Scan for the cell matching the given text and deliver its (x, y) coordinate at center. 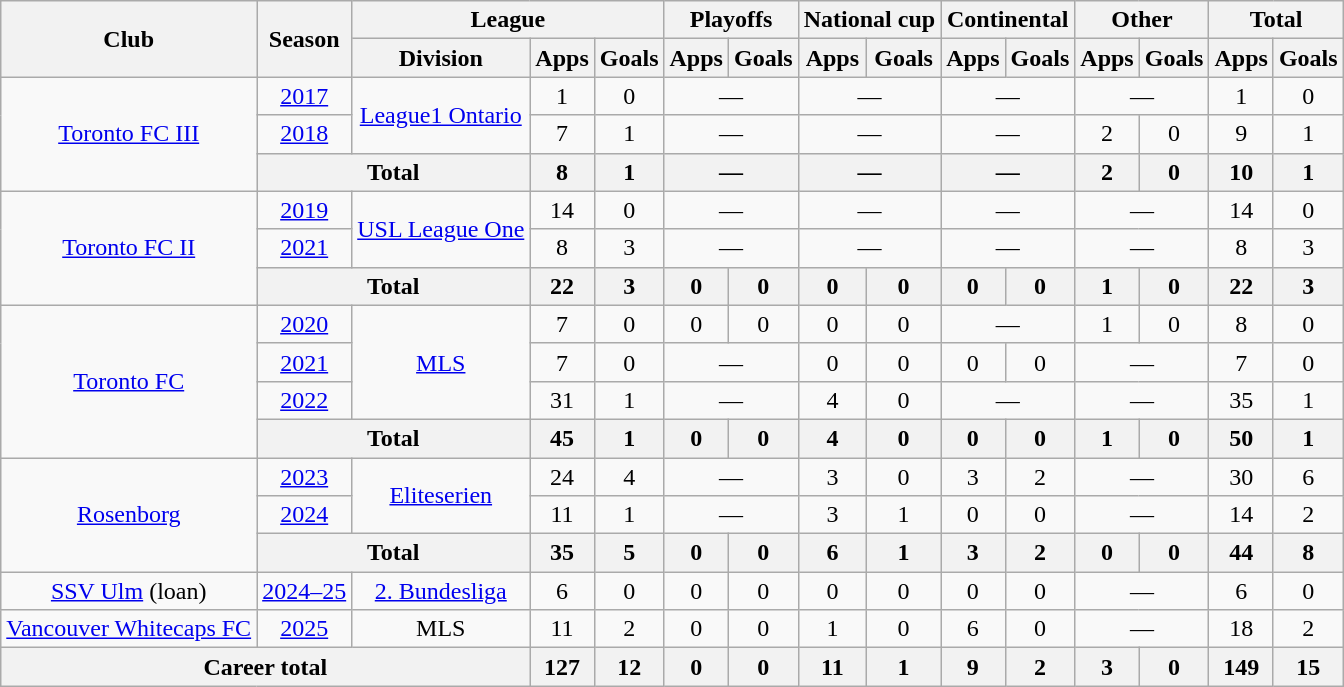
2025 (304, 629)
SSV Ulm (loan) (129, 591)
15 (1308, 667)
50 (1241, 438)
2. Bundesliga (441, 591)
USL League One (441, 229)
2024 (304, 515)
Other (1142, 20)
44 (1241, 553)
Toronto FC (129, 381)
2022 (304, 400)
2017 (304, 96)
31 (562, 400)
12 (629, 667)
Continental (1008, 20)
League (508, 20)
Season (304, 39)
2019 (304, 210)
45 (562, 438)
2023 (304, 477)
2018 (304, 134)
Division (441, 58)
Toronto FC III (129, 134)
5 (629, 553)
Career total (266, 667)
Club (129, 39)
2020 (304, 324)
Vancouver Whitecaps FC (129, 629)
Toronto FC II (129, 248)
Playoffs (731, 20)
Eliteserien (441, 496)
149 (1241, 667)
18 (1241, 629)
National cup (869, 20)
Rosenborg (129, 515)
League1 Ontario (441, 115)
30 (1241, 477)
127 (562, 667)
2024–25 (304, 591)
10 (1241, 172)
24 (562, 477)
